Search for the cell housing the specified text and yield its (X, Y) center coordinate. 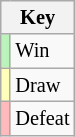
Defeat (42, 118)
Win (42, 51)
Draw (42, 85)
Key (38, 17)
